Output the (x, y) coordinate of the center of the cell containing the given text.  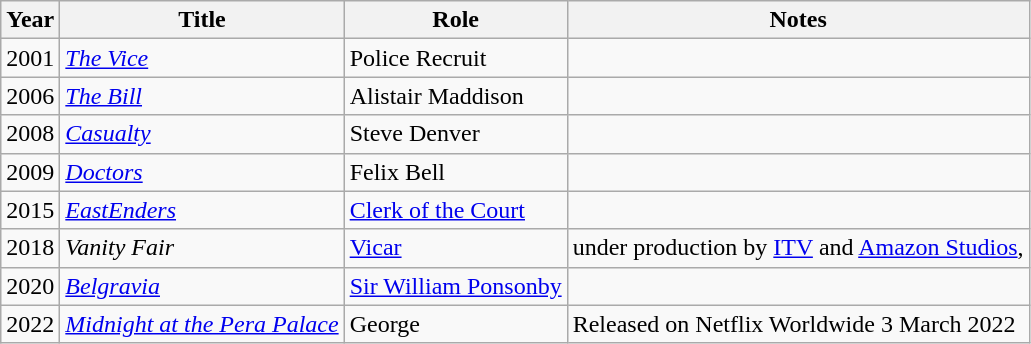
Sir William Ponsonby (456, 286)
Belgravia (202, 286)
EastEnders (202, 210)
Vanity Fair (202, 248)
2001 (30, 58)
Casualty (202, 134)
Alistair Maddison (456, 96)
Steve Denver (456, 134)
2008 (30, 134)
under production by ITV and Amazon Studios, (798, 248)
Title (202, 20)
Vicar (456, 248)
Released on Netflix Worldwide 3 March 2022 (798, 324)
2009 (30, 172)
Police Recruit (456, 58)
Felix Bell (456, 172)
2022 (30, 324)
2020 (30, 286)
Doctors (202, 172)
Year (30, 20)
Role (456, 20)
2018 (30, 248)
The Vice (202, 58)
Clerk of the Court (456, 210)
2006 (30, 96)
George (456, 324)
Notes (798, 20)
The Bill (202, 96)
2015 (30, 210)
Midnight at the Pera Palace (202, 324)
